Scan for the cell matching the given text and deliver its (x, y) coordinate at center. 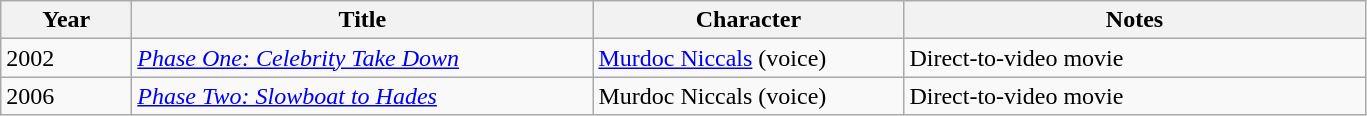
Notes (1134, 20)
2002 (66, 58)
Title (362, 20)
Phase One: Celebrity Take Down (362, 58)
Character (748, 20)
Phase Two: Slowboat to Hades (362, 96)
Year (66, 20)
2006 (66, 96)
